Return (X, Y) of the center of cell containing provided text 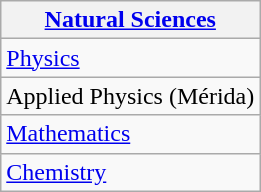
Physics (130, 58)
Applied Physics (Mérida) (130, 96)
Natural Sciences (130, 20)
Mathematics (130, 134)
Chemistry (130, 172)
